Identify which cell holds the provided text, then report its (X, Y) central coordinate. 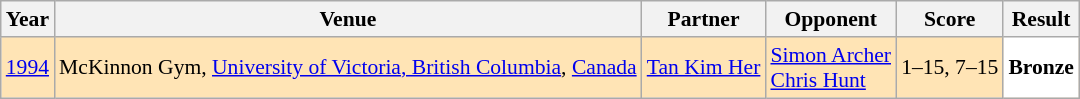
Score (950, 19)
Result (1041, 19)
Venue (348, 19)
Opponent (830, 19)
McKinnon Gym, University of Victoria, British Columbia, Canada (348, 68)
Simon Archer Chris Hunt (830, 68)
Year (28, 19)
1–15, 7–15 (950, 68)
Partner (704, 19)
1994 (28, 68)
Bronze (1041, 68)
Tan Kim Her (704, 68)
